Identify which cell holds the provided text, then report its (x, y) central coordinate. 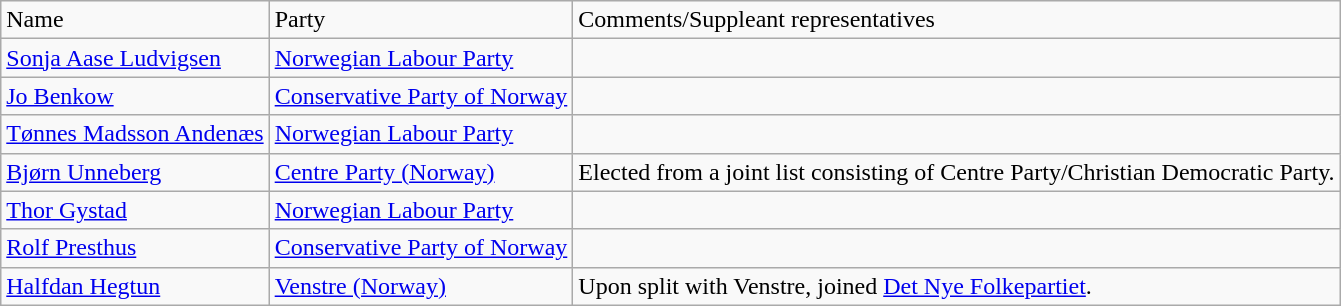
Party (421, 20)
Rolf Presthus (135, 248)
Venstre (Norway) (421, 286)
Jo Benkow (135, 96)
Halfdan Hegtun (135, 286)
Tønnes Madsson Andenæs (135, 134)
Sonja Aase Ludvigsen (135, 58)
Upon split with Venstre, joined Det Nye Folkepartiet. (956, 286)
Name (135, 20)
Bjørn Unneberg (135, 172)
Elected from a joint list consisting of Centre Party/Christian Democratic Party. (956, 172)
Thor Gystad (135, 210)
Comments/Suppleant representatives (956, 20)
Centre Party (Norway) (421, 172)
